Pinpoint the cell where the given text exists, returning its [x, y] midpoint coordinate. 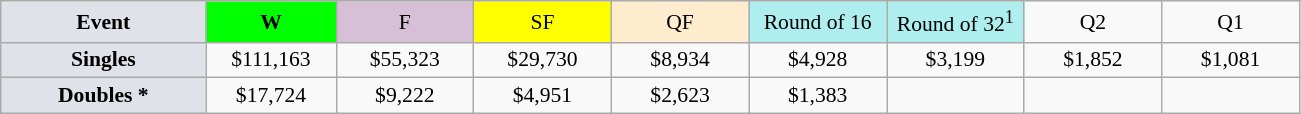
$8,934 [680, 60]
Round of 16 [818, 22]
W [271, 22]
$2,623 [680, 96]
$9,222 [405, 96]
$1,852 [1093, 60]
Singles [104, 60]
$1,081 [1231, 60]
$17,724 [271, 96]
SF [543, 22]
$4,928 [818, 60]
$4,951 [543, 96]
Event [104, 22]
$55,323 [405, 60]
QF [680, 22]
Doubles * [104, 96]
$111,163 [271, 60]
Round of 321 [955, 22]
$1,383 [818, 96]
$3,199 [955, 60]
Q2 [1093, 22]
F [405, 22]
Q1 [1231, 22]
$29,730 [543, 60]
